Find where the given text appears and provide that cell's center as (x, y) coordinate. 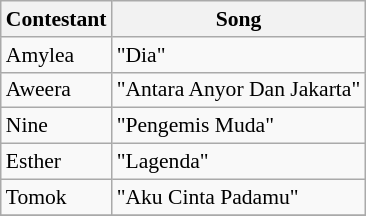
"Pengemis Muda" (239, 126)
Amylea (56, 55)
"Antara Anyor Dan Jakarta" (239, 90)
Contestant (56, 19)
Nine (56, 126)
"Lagenda" (239, 162)
"Aku Cinta Padamu" (239, 197)
"Dia" (239, 55)
Song (239, 19)
Esther (56, 162)
Tomok (56, 197)
Aweera (56, 90)
